Extract the (x, y) coordinate from the center of the cell holding the provided text.  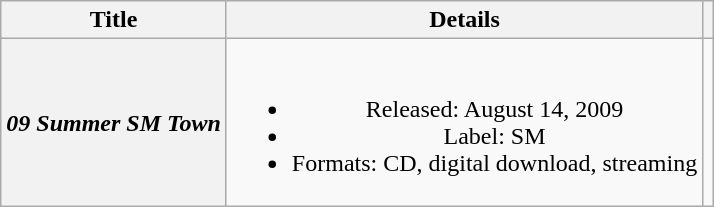
Released: August 14, 2009Label: SMFormats: CD, digital download, streaming (464, 122)
09 Summer SM Town (114, 122)
Details (464, 20)
Title (114, 20)
